For the text-containing cell, return its midpoint in (X, Y) coordinate format. 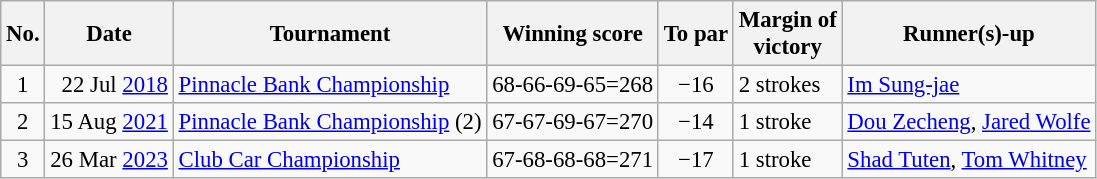
No. (23, 34)
To par (696, 34)
Shad Tuten, Tom Whitney (969, 160)
Margin ofvictory (788, 34)
1 (23, 85)
Dou Zecheng, Jared Wolfe (969, 122)
Winning score (573, 34)
Pinnacle Bank Championship (2) (330, 122)
Im Sung-jae (969, 85)
Tournament (330, 34)
Date (109, 34)
2 (23, 122)
Club Car Championship (330, 160)
Runner(s)-up (969, 34)
Pinnacle Bank Championship (330, 85)
−16 (696, 85)
−17 (696, 160)
22 Jul 2018 (109, 85)
68-66-69-65=268 (573, 85)
−14 (696, 122)
26 Mar 2023 (109, 160)
15 Aug 2021 (109, 122)
3 (23, 160)
67-67-69-67=270 (573, 122)
67-68-68-68=271 (573, 160)
2 strokes (788, 85)
